Locate the cell with the specified text and output its (x, y) center coordinate. 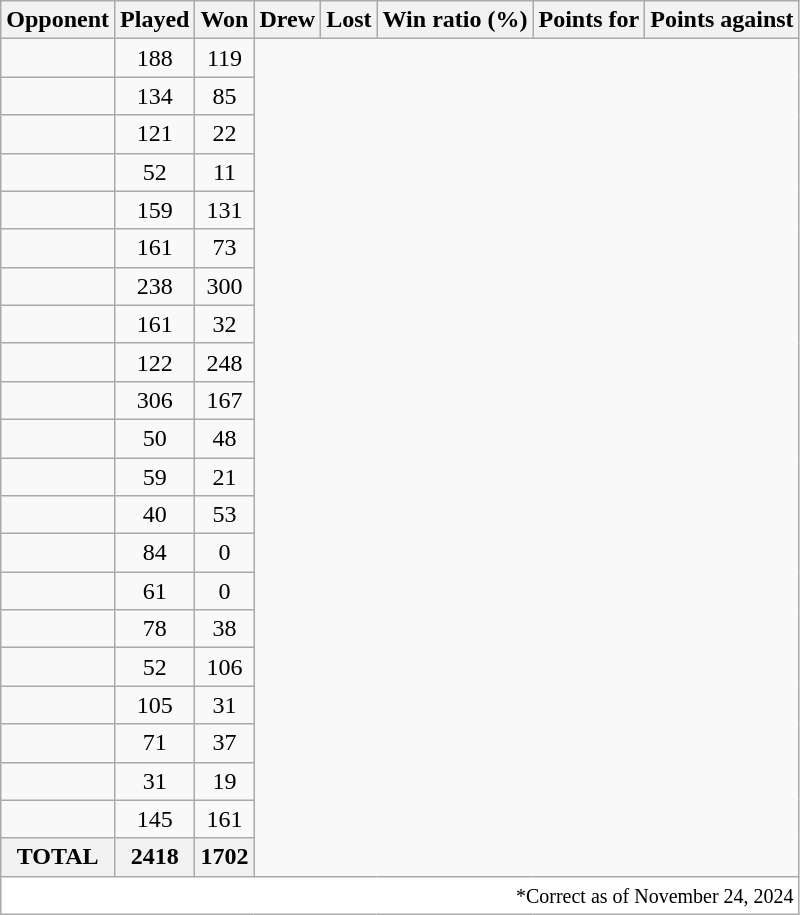
59 (155, 477)
85 (224, 96)
Lost (349, 20)
122 (155, 362)
61 (155, 591)
145 (155, 819)
53 (224, 515)
84 (155, 553)
121 (155, 134)
1702 (224, 857)
40 (155, 515)
248 (224, 362)
32 (224, 324)
106 (224, 667)
22 (224, 134)
188 (155, 58)
73 (224, 248)
Win ratio (%) (455, 20)
Played (155, 20)
37 (224, 743)
Drew (288, 20)
119 (224, 58)
50 (155, 438)
167 (224, 400)
71 (155, 743)
105 (155, 705)
*Correct as of November 24, 2024 (400, 895)
300 (224, 286)
Points for (589, 20)
Won (224, 20)
11 (224, 172)
TOTAL (58, 857)
306 (155, 400)
78 (155, 629)
Opponent (58, 20)
21 (224, 477)
19 (224, 781)
48 (224, 438)
134 (155, 96)
2418 (155, 857)
38 (224, 629)
131 (224, 210)
238 (155, 286)
Points against (722, 20)
159 (155, 210)
